Return (X, Y) of the center of cell containing provided text 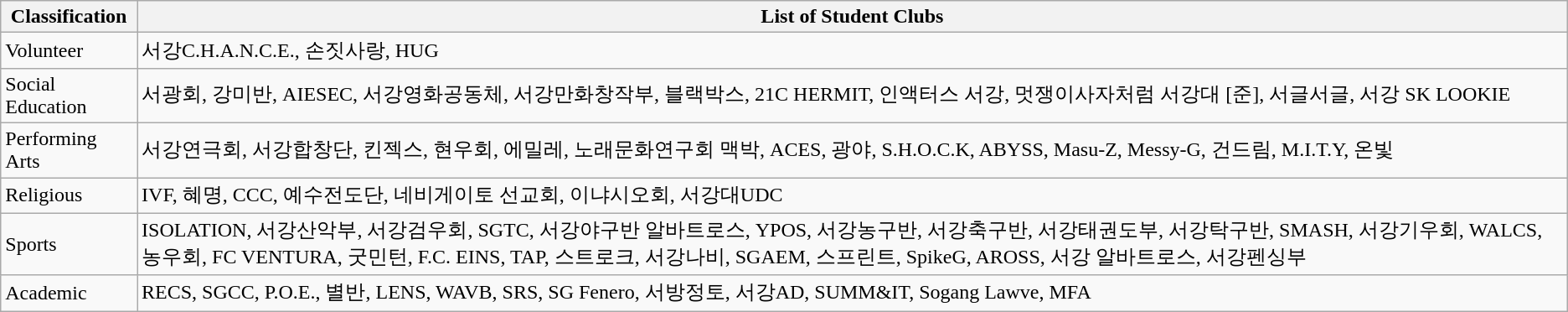
RECS, SGCC, P.O.E., 별반, LENS, WAVB, SRS, SG Fenero, 서방정토, 서강AD, SUMM&IT, Sogang Lawve, MFA (853, 294)
Volunteer (69, 50)
Religious (69, 196)
IVF, 혜명, CCC, 예수전도단, 네비게이토 선교회, 이냐시오회, 서강대UDC (853, 196)
List of Student Clubs (853, 17)
서광회, 강미반, AIESEC, 서강영화공동체, 서강만화창작부, 블랙박스, 21C HERMIT, 인액터스 서강, 멋쟁이사자처럼 서강대 [준], 서글서글, 서강 SK LOOKIE (853, 96)
서강C.H.A.N.C.E., 손짓사랑, HUG (853, 50)
Academic (69, 294)
Social Education (69, 96)
Performing Arts (69, 149)
서강연극회, 서강합창단, 킨젝스, 현우회, 에밀레, 노래문화연구회 맥박, ACES, 광야, S.H.O.C.K, ABYSS, Masu-Z, Messy-G, 건드림, M.I.T.Y, 온빛 (853, 149)
Classification (69, 17)
Sports (69, 244)
